For the text-containing cell, return its midpoint in [x, y] coordinate format. 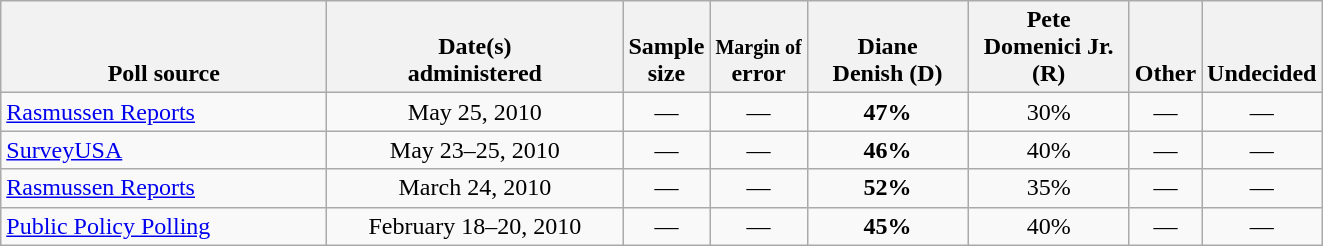
47% [888, 112]
March 24, 2010 [475, 188]
45% [888, 226]
Undecided [1262, 47]
Poll source [164, 47]
46% [888, 150]
February 18–20, 2010 [475, 226]
30% [1048, 112]
Samplesize [666, 47]
Date(s)administered [475, 47]
52% [888, 188]
PeteDomenici Jr. (R) [1048, 47]
May 23–25, 2010 [475, 150]
Public Policy Polling [164, 226]
May 25, 2010 [475, 112]
Margin oferror [758, 47]
35% [1048, 188]
DianeDenish (D) [888, 47]
SurveyUSA [164, 150]
Other [1165, 47]
